From the cell containing the given text, extract its center point as [X, Y] coordinate. 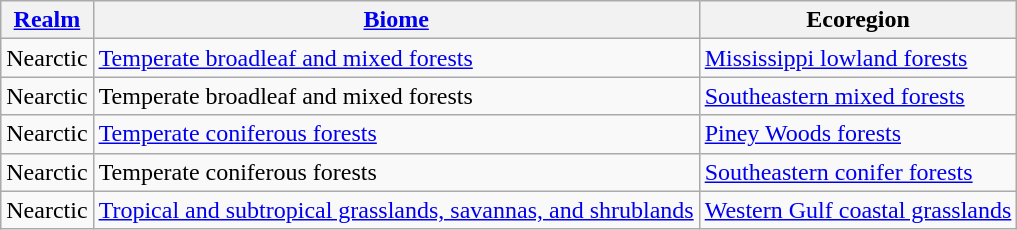
Southeastern conifer forests [858, 172]
Realm [47, 20]
Southeastern mixed forests [858, 96]
Ecoregion [858, 20]
Mississippi lowland forests [858, 58]
Tropical and subtropical grasslands, savannas, and shrublands [396, 210]
Western Gulf coastal grasslands [858, 210]
Biome [396, 20]
Piney Woods forests [858, 134]
